Capture the cell that displays the provided text and extract its (x, y) central coordinate. 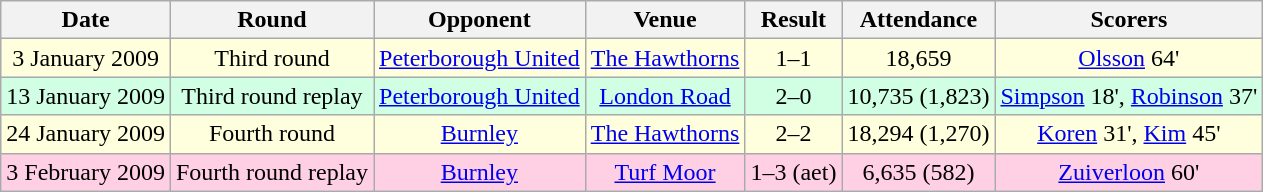
13 January 2009 (86, 96)
Third round (272, 58)
Opponent (480, 20)
2–0 (794, 96)
Zuiverloon 60' (1129, 172)
Result (794, 20)
18,659 (918, 58)
1–3 (aet) (794, 172)
1–1 (794, 58)
Date (86, 20)
Olsson 64' (1129, 58)
24 January 2009 (86, 134)
Venue (665, 20)
3 January 2009 (86, 58)
Third round replay (272, 96)
Fourth round replay (272, 172)
Attendance (918, 20)
3 February 2009 (86, 172)
18,294 (1,270) (918, 134)
Round (272, 20)
Simpson 18', Robinson 37' (1129, 96)
Scorers (1129, 20)
6,635 (582) (918, 172)
Fourth round (272, 134)
Turf Moor (665, 172)
10,735 (1,823) (918, 96)
London Road (665, 96)
Koren 31', Kim 45' (1129, 134)
2–2 (794, 134)
